Pinpoint the cell where the given text exists, returning its (X, Y) midpoint coordinate. 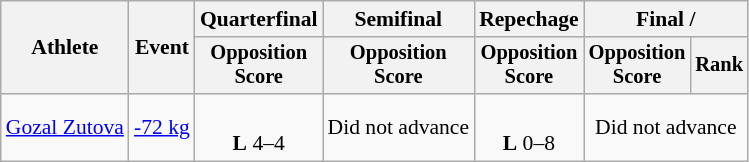
Quarterfinal (259, 19)
Athlete (65, 48)
Event (162, 48)
Rank (719, 66)
L 0–8 (529, 128)
L 4–4 (259, 128)
Final / (666, 19)
Repechage (529, 19)
Semifinal (398, 19)
-72 kg (162, 128)
Gozal Zutova (65, 128)
